Return (x, y) of the center of cell containing provided text 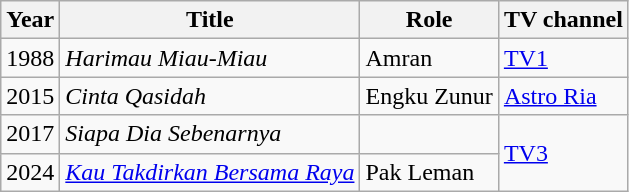
Astro Ria (563, 96)
Role (429, 20)
2017 (30, 134)
Year (30, 20)
Kau Takdirkan Bersama Raya (210, 172)
1988 (30, 58)
Engku Zunur (429, 96)
Pak Leman (429, 172)
Title (210, 20)
TV1 (563, 58)
Cinta Qasidah (210, 96)
2024 (30, 172)
Amran (429, 58)
TV3 (563, 153)
TV channel (563, 20)
Siapa Dia Sebenarnya (210, 134)
Harimau Miau-Miau (210, 58)
2015 (30, 96)
